Locate the cell with the specified text and output its [x, y] center coordinate. 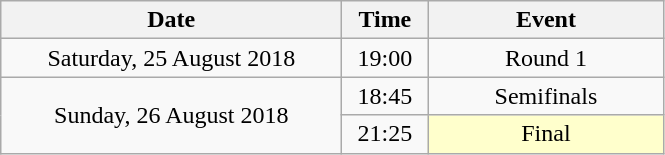
18:45 [385, 96]
Saturday, 25 August 2018 [172, 58]
Time [385, 20]
Round 1 [546, 58]
Date [172, 20]
Event [546, 20]
Sunday, 26 August 2018 [172, 115]
Final [546, 134]
21:25 [385, 134]
Semifinals [546, 96]
19:00 [385, 58]
